For the text-containing cell, return its midpoint in (x, y) coordinate format. 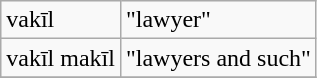
vakīl (61, 20)
"lawyer" (218, 20)
vakīl makīl (61, 58)
"lawyers and such" (218, 58)
